Extract the [x, y] coordinate from the center of the cell holding the provided text.  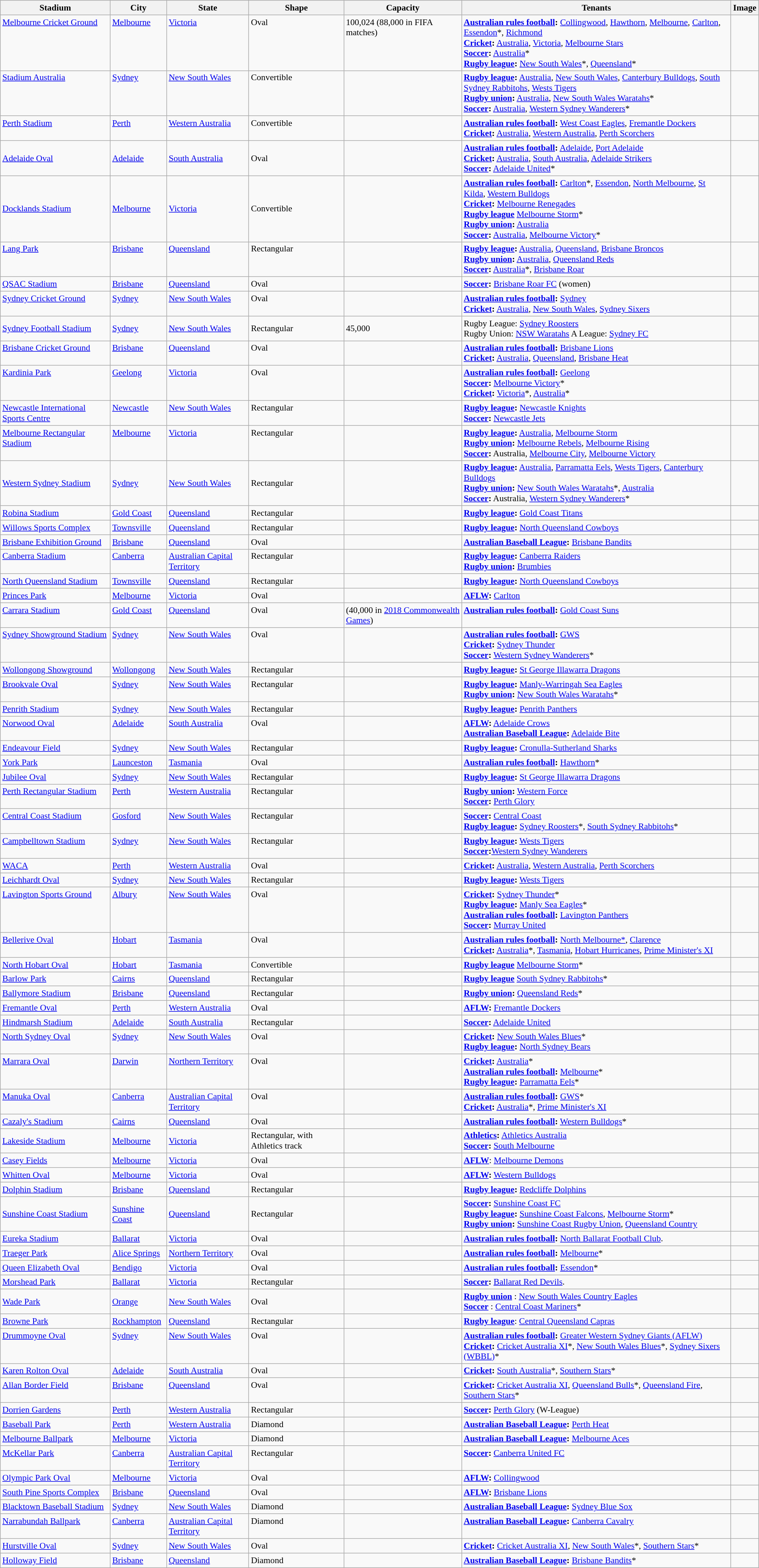
Rugby league: Australia, Queensland, Brisbane BroncosRugby union: Australia, Queensland RedsSoccer: Australia*, Brisbane Roar [596, 259]
Ballymore Stadium [55, 994]
Australian rules football: North Ballarat Football Club. [596, 1239]
Hindmarsh Stadium [55, 1022]
City [138, 8]
Rugby league Melbourne Storm* [596, 965]
AFLW: Brisbane Lions [596, 1492]
Rectangular, with Athletics track [296, 1141]
Soccer: Perth Glory (W-League) [596, 1410]
Casey Fields [55, 1161]
AFLW: Fremantle Dockers [596, 1008]
Brisbane Cricket Ground [55, 353]
Cricket: Australia, Western Australia, Perth Scorchers [596, 866]
Tenants [596, 8]
Central Coast Stadium [55, 821]
Rugby league: Gold Coast Titans [596, 513]
Rugby league: Canberra RaidersRugby union: Brumbies [596, 561]
Australian rules football: Hawthorn* [596, 763]
Canberra Stadium [55, 561]
Australian rules football: GWSCricket: Sydney ThunderSoccer: Western Sydney Wanderers* [596, 645]
AFLW: Carlton [596, 596]
Carrara Stadium [55, 615]
York Park [55, 763]
Geelong [138, 383]
Leichhardt Oval [55, 880]
Narrabundah Ballpark [55, 1526]
AFLW: Western Bulldogs [596, 1175]
Western Sydney Stadium [55, 483]
QSAC Stadium [55, 284]
Image [745, 8]
Princes Park [55, 596]
Australian rules football: North Melbourne*, ClarenceCricket: Australia*, Tasmania, Hobart Hurricanes, Prime Minister's XI [596, 945]
Melbourne Ballpark [55, 1439]
Australian rules football: GeelongSoccer: Melbourne Victory*Cricket: Victoria*, Australia* [596, 383]
Norwood Oval [55, 729]
Endeavour Field [55, 748]
Bellerive Oval [55, 945]
Marrara Oval [55, 1072]
Australian Baseball League: Perth Heat [596, 1424]
Lang Park [55, 259]
Rugby union : New South Wales Country Eagles Soccer : Central Coast Mariners* [596, 1302]
Fremantle Oval [55, 1008]
Lakeside Stadium [55, 1141]
Drummoyne Oval [55, 1346]
Hurstville Oval [55, 1546]
Sunshine Coast [138, 1214]
Browne Park [55, 1321]
Perth Stadium [55, 129]
Australian Baseball League: Sydney Blue Sox [596, 1507]
Wade Park [55, 1302]
Australian rules football: SydneyCricket: Australia, New South Wales, Sydney Sixers [596, 304]
Docklands Stadium [55, 209]
Rugby league: Australia, Melbourne StormRugby union: Melbourne Rebels, Melbourne RisingSoccer: Australia, Melbourne City, Melbourne Victory [596, 443]
South Pine Sports Complex [55, 1492]
Launceston [138, 763]
Sydney Showground Stadium [55, 645]
Manuka Oval [55, 1102]
Brookvale Oval [55, 689]
North Sydney Oval [55, 1042]
Rugby league: Wests Tigers [596, 880]
Rugby league South Sydney Rabbitohs* [596, 979]
Australian rules football: GWS*Cricket: Australia*, Prime Minister's XI [596, 1102]
Australian rules football: Essendon* [596, 1268]
Melbourne Rectangular Stadium [55, 443]
Orange [138, 1302]
Cricket: Australia*Australian rules football: Melbourne*Rugby league: Parramatta Eels* [596, 1072]
Willows Sports Complex [55, 528]
Australian Baseball League: Brisbane Bandits [596, 542]
Eureka Stadium [55, 1239]
Bendigo [138, 1268]
Melbourne Cricket Ground [55, 43]
Penrith Stadium [55, 709]
Soccer: Ballarat Red Devils. [596, 1282]
Queen Elizabeth Oval [55, 1268]
Rugby union: Western ForceSoccer: Perth Glory [596, 797]
McKellar Park [55, 1458]
45,000 [403, 329]
Australian rules football: Brisbane LionsCricket: Australia, Queensland, Brisbane Heat [596, 353]
Rugby league: Wests TigersSoccer:Western Sydney Wanderers [596, 846]
Australian rules football: Western Bulldogs* [596, 1121]
Perth Rectangular Stadium [55, 797]
Rugby League: Sydney RoostersRugby Union: NSW Waratahs A League: Sydney FC [596, 329]
Rugby league: Penrith Panthers [596, 709]
Cricket: Sydney Thunder* Rugby league: Manly Sea Eagles* Australian rules football: Lavington Panthers Soccer: Murray United [596, 910]
Rugby league: Central Queensland Capras [596, 1321]
Adelaide Oval [55, 159]
Capacity [403, 8]
Dolphin Stadium [55, 1189]
Australian rules football: West Coast Eagles, Fremantle DockersCricket: Australia, Western Australia, Perth Scorchers [596, 129]
Australian rules football: Adelaide, Port Adelaide Cricket: Australia, South Australia, Adelaide Strikers Soccer: Adelaide United* [596, 159]
Cricket: Cricket Australia XI, Queensland Bulls*, Queensland Fire, Southern Stars* [596, 1390]
Stadium [55, 8]
Shape [296, 8]
AFLW: Collingwood [596, 1478]
Australian rules football: Greater Western Sydney Giants (AFLW)Cricket: Cricket Australia XI*, New South Wales Blues*, Sydney Sixers (WBBL)* [596, 1346]
Australian rules football: Gold Coast Suns [596, 615]
Barlow Park [55, 979]
Allan Border Field [55, 1390]
Stadium Australia [55, 93]
North Hobart Oval [55, 965]
Sydney Cricket Ground [55, 304]
State [208, 8]
Brisbane Exhibition Ground [55, 542]
Newcastle [138, 413]
North Queensland Stadium [55, 581]
Dorrien Gardens [55, 1410]
Blacktown Baseball Stadium [55, 1507]
Lavington Sports Ground [55, 910]
100,024 (88,000 in FIFA matches) [403, 43]
Rugby league: Cronulla-Sutherland Sharks [596, 748]
Australian rules football: Melbourne* [596, 1253]
Whitten Oval [55, 1175]
Cricket: Cricket Australia XI, New South Wales*, Southern Stars* [596, 1546]
Gosford [138, 821]
Olympic Park Oval [55, 1478]
Australian Baseball League: Brisbane Bandits* [596, 1560]
Traeger Park [55, 1253]
Rugby league: Redcliffe Dolphins [596, 1189]
(40,000 in 2018 Commonwealth Games) [403, 615]
Rugby union: Queensland Reds* [596, 994]
Australian Baseball League: Canberra Cavalry [596, 1526]
Kardinia Park [55, 383]
Athletics: Athletics AustraliaSoccer: South Melbourne [596, 1141]
Wollongong [138, 670]
Australian Baseball League: Melbourne Aces [596, 1439]
Robina Stadium [55, 513]
Jubilee Oval [55, 777]
Albury [138, 910]
AFLW: Melbourne Demons [596, 1161]
Campbelltown Stadium [55, 846]
Alice Springs [138, 1253]
Rugby league: Manly-Warringah Sea EaglesRugby union: New South Wales Waratahs* [596, 689]
Darwin [138, 1072]
AFLW: Adelaide CrowsAustralian Baseball League: Adelaide Bite [596, 729]
Soccer: Canberra United FC [596, 1458]
Soccer: Brisbane Roar FC (women) [596, 284]
Newcastle International Sports Centre [55, 413]
Cricket: New South Wales Blues*Rugby league: North Sydney Bears [596, 1042]
Sydney Football Stadium [55, 329]
Soccer: Central CoastRugby league: Sydney Roosters*, South Sydney Rabbitohs* [596, 821]
Rugby league: Newcastle KnightsSoccer: Newcastle Jets [596, 413]
Soccer: Adelaide United [596, 1022]
Morshead Park [55, 1282]
WACA [55, 866]
Cazaly's Stadium [55, 1121]
Soccer: Sunshine Coast FC Rugby league: Sunshine Coast Falcons, Melbourne Storm* Rugby union: Sunshine Coast Rugby Union, Queensland Country [596, 1214]
Rockhampton [138, 1321]
Karen Rolton Oval [55, 1371]
Baseball Park [55, 1424]
Wollongong Showground [55, 670]
Cricket: South Australia*, Southern Stars* [596, 1371]
Sunshine Coast Stadium [55, 1214]
Holloway Field [55, 1560]
